For the text-containing cell, return its midpoint in [x, y] coordinate format. 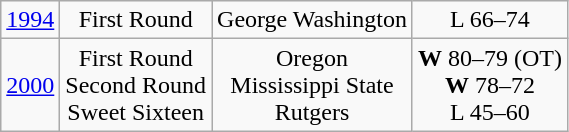
OregonMississippi StateRutgers [312, 85]
2000 [30, 85]
First Round [136, 20]
L 66–74 [490, 20]
George Washington [312, 20]
1994 [30, 20]
W 80–79 (OT)W 78–72L 45–60 [490, 85]
First RoundSecond RoundSweet Sixteen [136, 85]
